Locate the cell with the specified text and output its (X, Y) center coordinate. 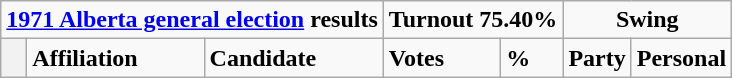
Affiliation (116, 58)
Candidate (294, 58)
Turnout 75.40% (473, 20)
Personal (681, 58)
1971 Alberta general election results (192, 20)
% (532, 58)
Votes (442, 58)
Party (597, 58)
Swing (648, 20)
